Detect which cell encompasses the target text, then output its [X, Y] center coordinate. 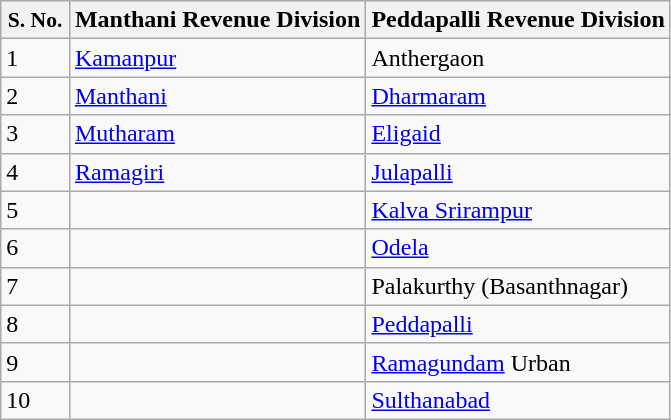
2 [36, 96]
Ramagundam Urban [518, 362]
Odela [518, 248]
Manthani [217, 96]
Anthergaon [518, 58]
Ramagiri [217, 172]
Julapalli [518, 172]
Peddapalli [518, 324]
Palakurthy (Basanthnagar) [518, 286]
1 [36, 58]
5 [36, 210]
Kamanpur [217, 58]
7 [36, 286]
Dharmaram [518, 96]
6 [36, 248]
Mutharam [217, 134]
Kalva Srirampur [518, 210]
4 [36, 172]
Peddapalli Revenue Division [518, 20]
S. No. [36, 20]
Eligaid [518, 134]
Sulthanabad [518, 400]
8 [36, 324]
3 [36, 134]
Manthani Revenue Division [217, 20]
9 [36, 362]
10 [36, 400]
